Identify which cell holds the provided text, then report its (x, y) central coordinate. 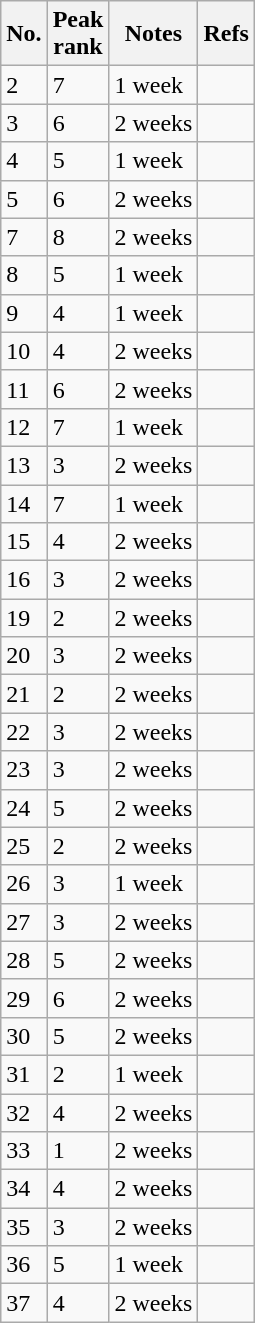
37 (24, 1303)
26 (24, 884)
12 (24, 427)
27 (24, 922)
Peakrank (78, 34)
24 (24, 808)
10 (24, 351)
14 (24, 503)
35 (24, 1227)
22 (24, 732)
28 (24, 960)
31 (24, 1074)
21 (24, 694)
15 (24, 542)
25 (24, 846)
32 (24, 1113)
11 (24, 389)
1 (78, 1151)
23 (24, 770)
Notes (154, 34)
13 (24, 465)
30 (24, 1036)
20 (24, 656)
Refs (226, 34)
33 (24, 1151)
36 (24, 1265)
19 (24, 618)
34 (24, 1189)
No. (24, 34)
16 (24, 580)
9 (24, 313)
29 (24, 998)
